Search for the cell housing the specified text and yield its (X, Y) center coordinate. 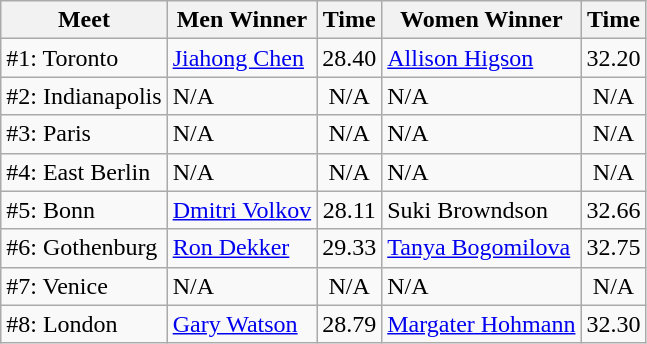
#5: Bonn (84, 210)
#7: Venice (84, 286)
#8: London (84, 324)
Margater Hohmann (482, 324)
32.20 (614, 58)
Ron Dekker (242, 248)
#3: Paris (84, 134)
28.40 (350, 58)
Men Winner (242, 20)
28.79 (350, 324)
#2: Indianapolis (84, 96)
#6: Gothenburg (84, 248)
Women Winner (482, 20)
Gary Watson (242, 324)
#1: Toronto (84, 58)
Dmitri Volkov (242, 210)
Meet (84, 20)
Jiahong Chen (242, 58)
Suki Browndson (482, 210)
#4: East Berlin (84, 172)
32.30 (614, 324)
29.33 (350, 248)
Tanya Bogomilova (482, 248)
Allison Higson (482, 58)
32.75 (614, 248)
32.66 (614, 210)
28.11 (350, 210)
